Locate the cell with the specified text and output its [x, y] center coordinate. 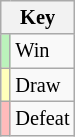
Defeat [42, 118]
Key [38, 17]
Draw [42, 85]
Win [42, 51]
